Pinpoint the cell where the given text exists, returning its (X, Y) midpoint coordinate. 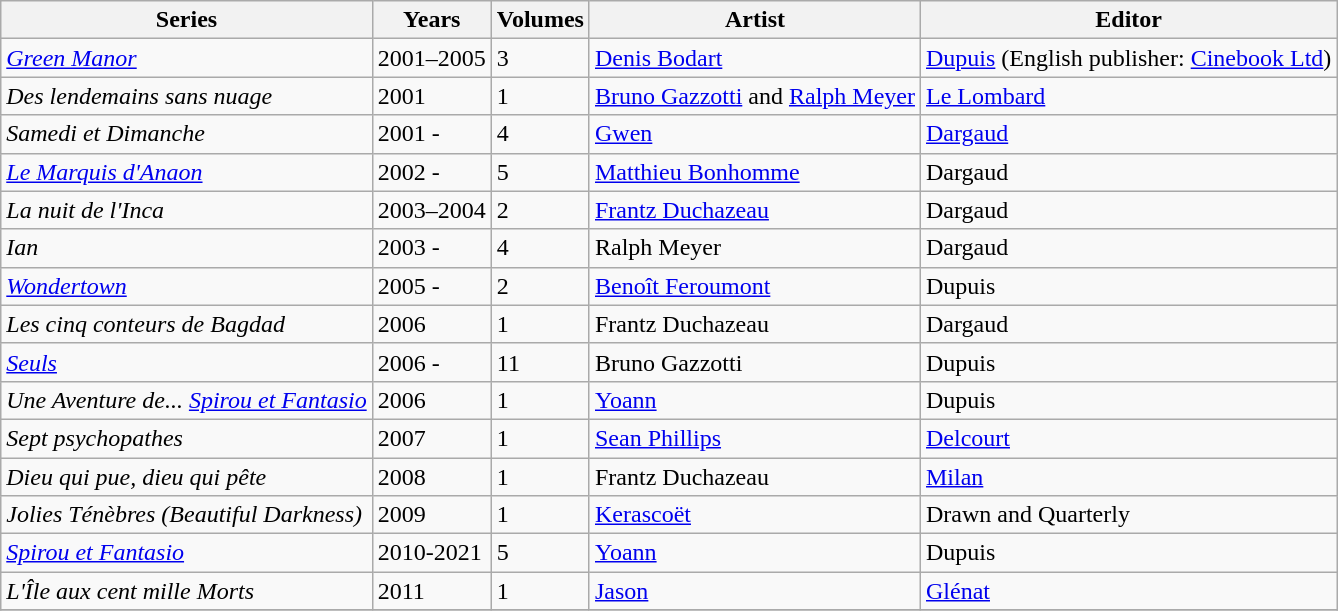
Jason (754, 591)
Le Marquis d'Anaon (186, 172)
Sept psychopathes (186, 438)
Series (186, 20)
Delcourt (1128, 438)
L'Île aux cent mille Morts (186, 591)
Matthieu Bonhomme (754, 172)
11 (540, 362)
Une Aventure de... Spirou et Fantasio (186, 400)
Denis Bodart (754, 58)
Editor (1128, 20)
La nuit de l'Inca (186, 210)
2003–2004 (432, 210)
Years (432, 20)
2001 (432, 96)
Samedi et Dimanche (186, 134)
2006 - (432, 362)
Kerascoët (754, 515)
2005 - (432, 286)
Bruno Gazzotti (754, 362)
2001–2005 (432, 58)
Glénat (1128, 591)
2009 (432, 515)
Dupuis (English publisher: Cinebook Ltd) (1128, 58)
Ralph Meyer (754, 248)
Green Manor (186, 58)
Seuls (186, 362)
Milan (1128, 477)
Dieu qui pue, dieu qui pête (186, 477)
Des lendemains sans nuage (186, 96)
Sean Phillips (754, 438)
Drawn and Quarterly (1128, 515)
2001 - (432, 134)
Ian (186, 248)
2008 (432, 477)
Artist (754, 20)
Les cinq conteurs de Bagdad (186, 324)
Bruno Gazzotti and Ralph Meyer (754, 96)
Volumes (540, 20)
2002 - (432, 172)
2011 (432, 591)
2010-2021 (432, 553)
Le Lombard (1128, 96)
Gwen (754, 134)
2003 - (432, 248)
3 (540, 58)
2007 (432, 438)
Wondertown (186, 286)
Spirou et Fantasio (186, 553)
Benoît Feroumont (754, 286)
Jolies Ténèbres (Beautiful Darkness) (186, 515)
